From the cell containing the given text, extract its center point as [x, y] coordinate. 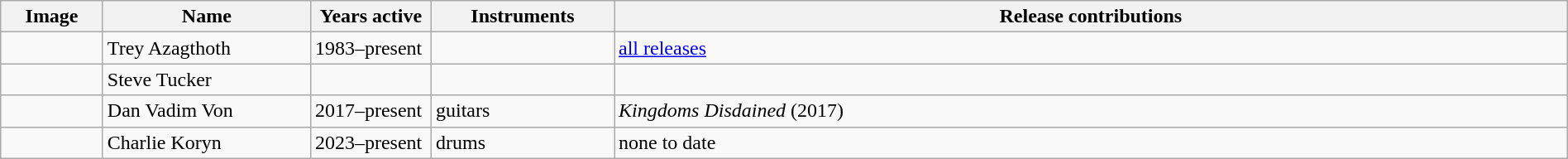
guitars [523, 111]
all releases [1090, 48]
Image [52, 17]
Name [207, 17]
2023–present [370, 142]
Kingdoms Disdained (2017) [1090, 111]
Charlie Koryn [207, 142]
1983–present [370, 48]
Release contributions [1090, 17]
none to date [1090, 142]
Dan Vadim Von [207, 111]
drums [523, 142]
Trey Azagthoth [207, 48]
Years active [370, 17]
Instruments [523, 17]
2017–present [370, 111]
Steve Tucker [207, 79]
